Search for the cell housing the specified text and yield its (x, y) center coordinate. 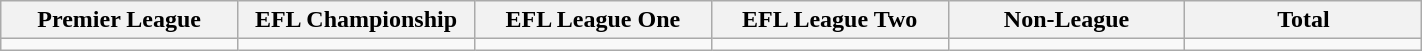
EFL League Two (830, 20)
Non-League (1066, 20)
EFL Championship (356, 20)
Total (1304, 20)
Premier League (120, 20)
EFL League One (592, 20)
